Output the (X, Y) coordinate of the center of the cell containing the given text.  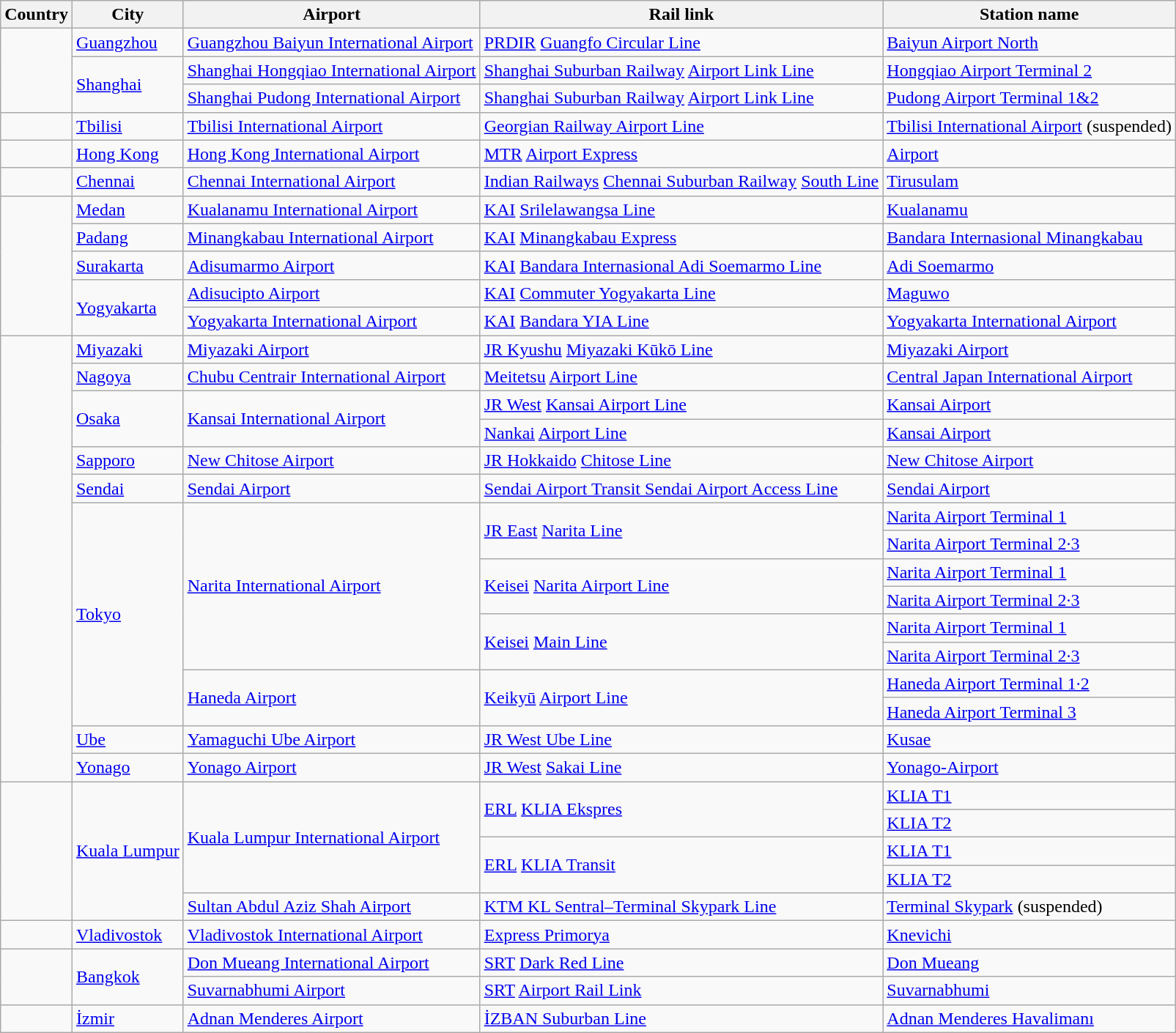
Kualanamu International Airport (331, 210)
Haneda Airport Terminal 1·2 (1029, 684)
Bangkok (127, 977)
Sultan Abdul Aziz Shah Airport (331, 907)
Hong Kong (127, 154)
Narita International Airport (331, 586)
Tbilisi International Airport (331, 126)
MTR Airport Express (681, 154)
Tirusulam (1029, 182)
Yonago-Airport (1029, 767)
Chennai (127, 182)
SRT Dark Red Line (681, 963)
Ube (127, 739)
Knevichi (1029, 935)
Baiyun Airport North (1029, 42)
Suvarnabhumi Airport (331, 991)
Kusae (1029, 739)
JR West Ube Line (681, 739)
Georgian Railway Airport Line (681, 126)
Express Primorya (681, 935)
Kansai International Airport (331, 419)
Surakarta (127, 265)
ERL KLIA Transit (681, 865)
KAI Commuter Yogyakarta Line (681, 293)
JR Kyushu Miyazaki Kūkō Line (681, 349)
İzmir (127, 1018)
Suvarnabhumi (1029, 991)
Sendai Airport Transit Sendai Airport Access Line (681, 489)
Hong Kong International Airport (331, 154)
JR Hokkaido Chitose Line (681, 461)
Nagoya (127, 377)
Adisumarmo Airport (331, 265)
ERL KLIA Ekspres (681, 809)
Keikyū Airport Line (681, 697)
Pudong Airport Terminal 1&2 (1029, 98)
Shanghai Hongqiao International Airport (331, 70)
Kuala Lumpur (127, 851)
Padang (127, 237)
Nankai Airport Line (681, 433)
Sendai (127, 489)
Kualanamu (1029, 210)
Tokyo (127, 614)
KAI Bandara YIA Line (681, 321)
Don Mueang International Airport (331, 963)
Osaka (127, 419)
KAI Srilelawangsa Line (681, 210)
Adnan Menderes Airport (331, 1018)
Tbilisi (127, 126)
Country (37, 15)
Haneda Airport (331, 697)
KAI Bandara Internasional Adi Soemarmo Line (681, 265)
Vladivostok International Airport (331, 935)
Yogyakarta (127, 307)
Chennai International Airport (331, 182)
Guangzhou (127, 42)
SRT Airport Rail Link (681, 991)
Haneda Airport Terminal 3 (1029, 711)
JR West Kansai Airport Line (681, 405)
Shanghai Pudong International Airport (331, 98)
Adi Soemarmo (1029, 265)
Terminal Skypark (suspended) (1029, 907)
Vladivostok (127, 935)
Bandara Internasional Minangkabau (1029, 237)
JR East Narita Line (681, 530)
Don Mueang (1029, 963)
KTM KL Sentral–Terminal Skypark Line (681, 907)
Meitetsu Airport Line (681, 377)
Hongqiao Airport Terminal 2 (1029, 70)
Chubu Centrair International Airport (331, 377)
Yonago (127, 767)
Guangzhou Baiyun International Airport (331, 42)
Yonago Airport (331, 767)
KAI Minangkabau Express (681, 237)
Sapporo (127, 461)
Adnan Menderes Havalimanı (1029, 1018)
Rail link (681, 15)
Keisei Main Line (681, 642)
Keisei Narita Airport Line (681, 586)
Yamaguchi Ube Airport (331, 739)
Tbilisi International Airport (suspended) (1029, 126)
City (127, 15)
JR West Sakai Line (681, 767)
Station name (1029, 15)
PRDIR Guangfo Circular Line (681, 42)
Medan (127, 210)
Central Japan International Airport (1029, 377)
Shanghai (127, 84)
Maguwo (1029, 293)
Indian Railways Chennai Suburban Railway South Line (681, 182)
Minangkabau International Airport (331, 237)
Kuala Lumpur International Airport (331, 837)
Adisucipto Airport (331, 293)
İZBAN Suburban Line (681, 1018)
Miyazaki (127, 349)
